For the text-containing cell, return its midpoint in (x, y) coordinate format. 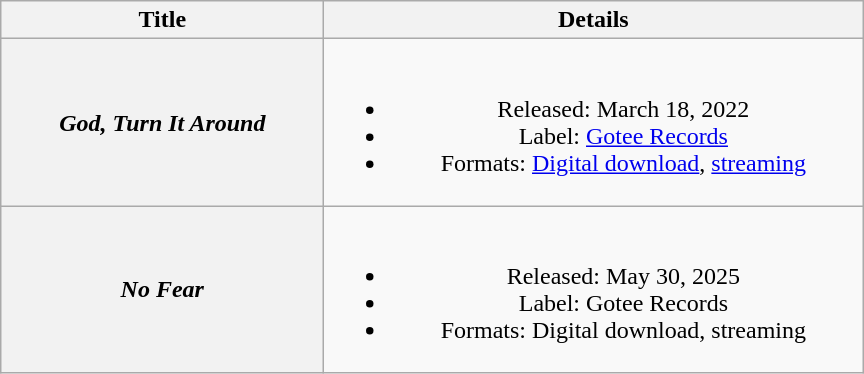
Released: May 30, 2025Label: Gotee RecordsFormats: Digital download, streaming (594, 290)
God, Turn It Around (162, 122)
Title (162, 20)
Details (594, 20)
Released: March 18, 2022Label: Gotee RecordsFormats: Digital download, streaming (594, 122)
No Fear (162, 290)
